Identify which cell holds the provided text, then report its (X, Y) central coordinate. 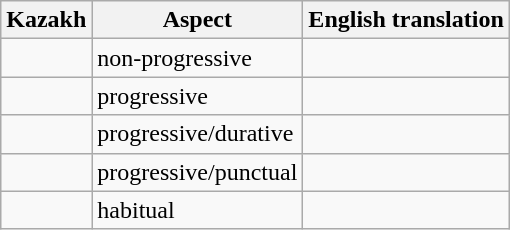
habitual (198, 210)
non-progressive (198, 58)
English translation (406, 20)
Aspect (198, 20)
progressive (198, 96)
Kazakh (46, 20)
progressive/punctual (198, 172)
progressive/durative (198, 134)
